Provide the [X, Y] coordinate of the cell's center where the given text is located.  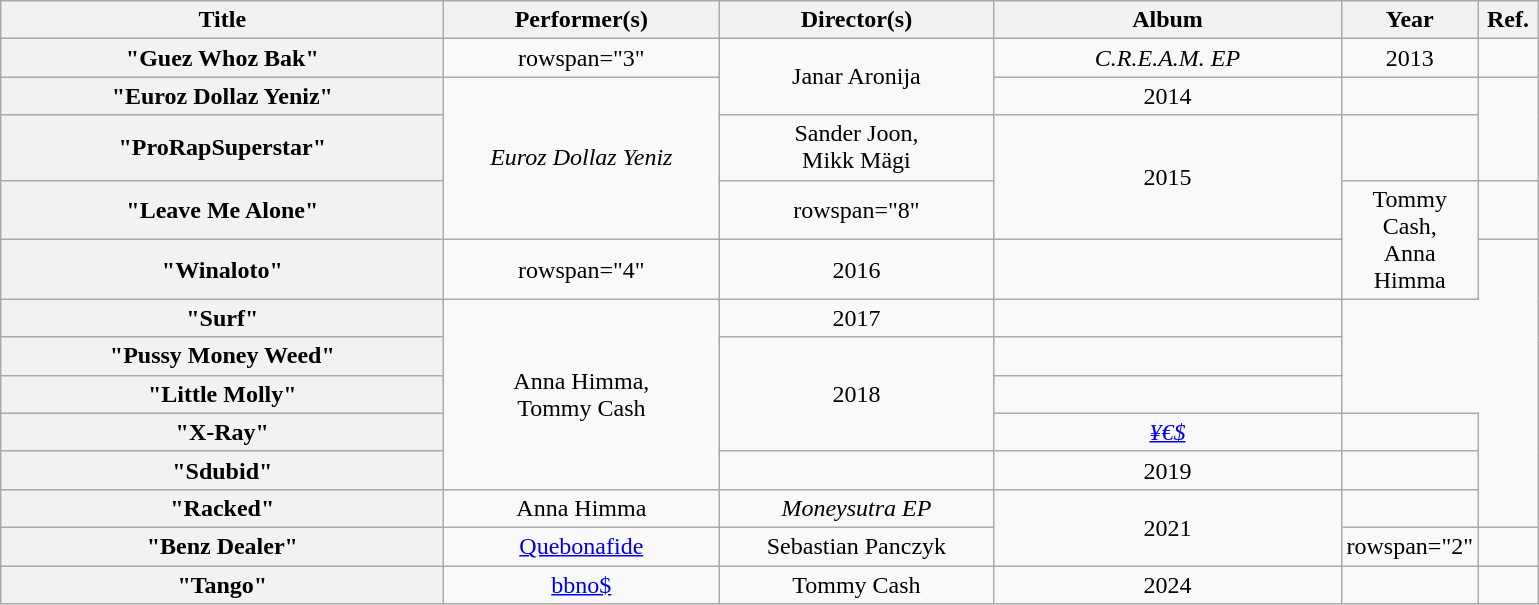
"Benz Dealer" [222, 546]
"X-Ray" [222, 432]
Director(s) [856, 20]
2017 [856, 318]
rowspan="4" [582, 270]
¥€$ [1168, 432]
2015 [1168, 178]
"Little Molly" [222, 394]
"Winaloto" [222, 270]
Euroz Dollaz Yeniz [582, 158]
Ref. [1508, 20]
rowspan="2" [1410, 546]
Title [222, 20]
Album [1168, 20]
Quebonafide [582, 546]
2024 [1168, 585]
rowspan="8" [856, 210]
"Guez Whoz Bak" [222, 58]
bbno$ [582, 585]
Moneysutra EP [856, 508]
2013 [1410, 58]
Tommy Cash [856, 585]
Sebastian Panczyk [856, 546]
"Euroz Dollaz Yeniz" [222, 96]
"Tango" [222, 585]
"Leave Me Alone" [222, 210]
C.R.E.A.M. EP [1168, 58]
"Pussy Money Weed" [222, 356]
"ProRapSuperstar" [222, 148]
Year [1410, 20]
Janar Aronija [856, 77]
2021 [1168, 527]
rowspan="3" [582, 58]
2018 [856, 394]
"Racked" [222, 508]
Sander Joon, Mikk Mägi [856, 148]
"Surf" [222, 318]
"Sdubid" [222, 470]
Performer(s) [582, 20]
Anna Himma, Tommy Cash [582, 394]
Anna Himma [582, 508]
2014 [1168, 96]
2016 [856, 270]
Tommy Cash, Anna Himma [1410, 240]
2019 [1168, 470]
